Detect which cell encompasses the target text, then output its [x, y] center coordinate. 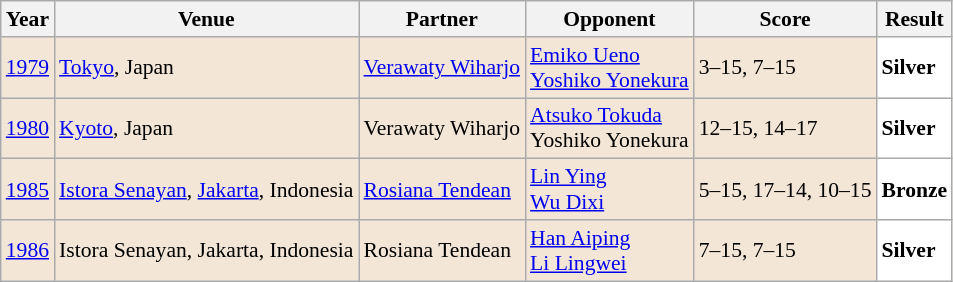
Emiko Ueno Yoshiko Yonekura [610, 68]
Venue [206, 19]
Kyoto, Japan [206, 128]
3–15, 7–15 [786, 68]
1986 [28, 250]
5–15, 17–14, 10–15 [786, 190]
7–15, 7–15 [786, 250]
Partner [442, 19]
Score [786, 19]
1980 [28, 128]
Han Aiping Li Lingwei [610, 250]
Atsuko Tokuda Yoshiko Yonekura [610, 128]
Lin Ying Wu Dixi [610, 190]
12–15, 14–17 [786, 128]
1985 [28, 190]
Opponent [610, 19]
Result [915, 19]
Tokyo, Japan [206, 68]
Bronze [915, 190]
Year [28, 19]
1979 [28, 68]
